For the text-containing cell, return its midpoint in [x, y] coordinate format. 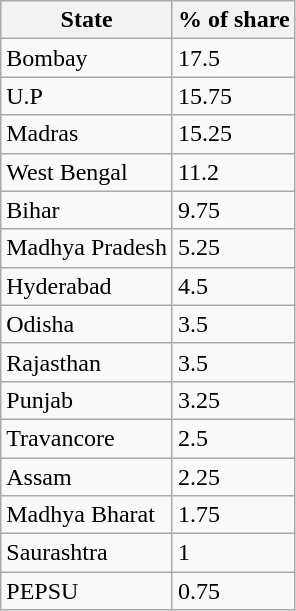
17.5 [234, 58]
Madhya Bharat [87, 515]
Saurashtra [87, 553]
5.25 [234, 248]
3.25 [234, 400]
Rajasthan [87, 362]
Odisha [87, 324]
U.P [87, 96]
% of share [234, 20]
Bihar [87, 210]
4.5 [234, 286]
Madhya Pradesh [87, 248]
PEPSU [87, 591]
Travancore [87, 438]
Madras [87, 134]
2.5 [234, 438]
Assam [87, 477]
State [87, 20]
West Bengal [87, 172]
2.25 [234, 477]
1.75 [234, 515]
0.75 [234, 591]
Punjab [87, 400]
Bombay [87, 58]
1 [234, 553]
11.2 [234, 172]
15.75 [234, 96]
Hyderabad [87, 286]
9.75 [234, 210]
15.25 [234, 134]
